Scan for the cell matching the given text and deliver its (X, Y) coordinate at center. 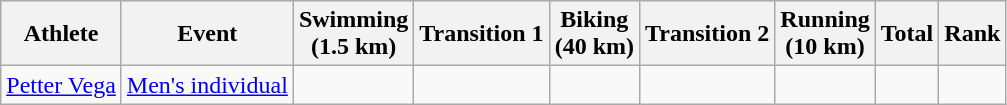
Running(10 km) (825, 34)
Men's individual (207, 85)
Total (907, 34)
Rank (972, 34)
Event (207, 34)
Petter Vega (62, 85)
Athlete (62, 34)
Biking(40 km) (594, 34)
Swimming(1.5 km) (353, 34)
Transition 2 (708, 34)
Transition 1 (482, 34)
